Find where the given text appears and provide that cell's center as (x, y) coordinate. 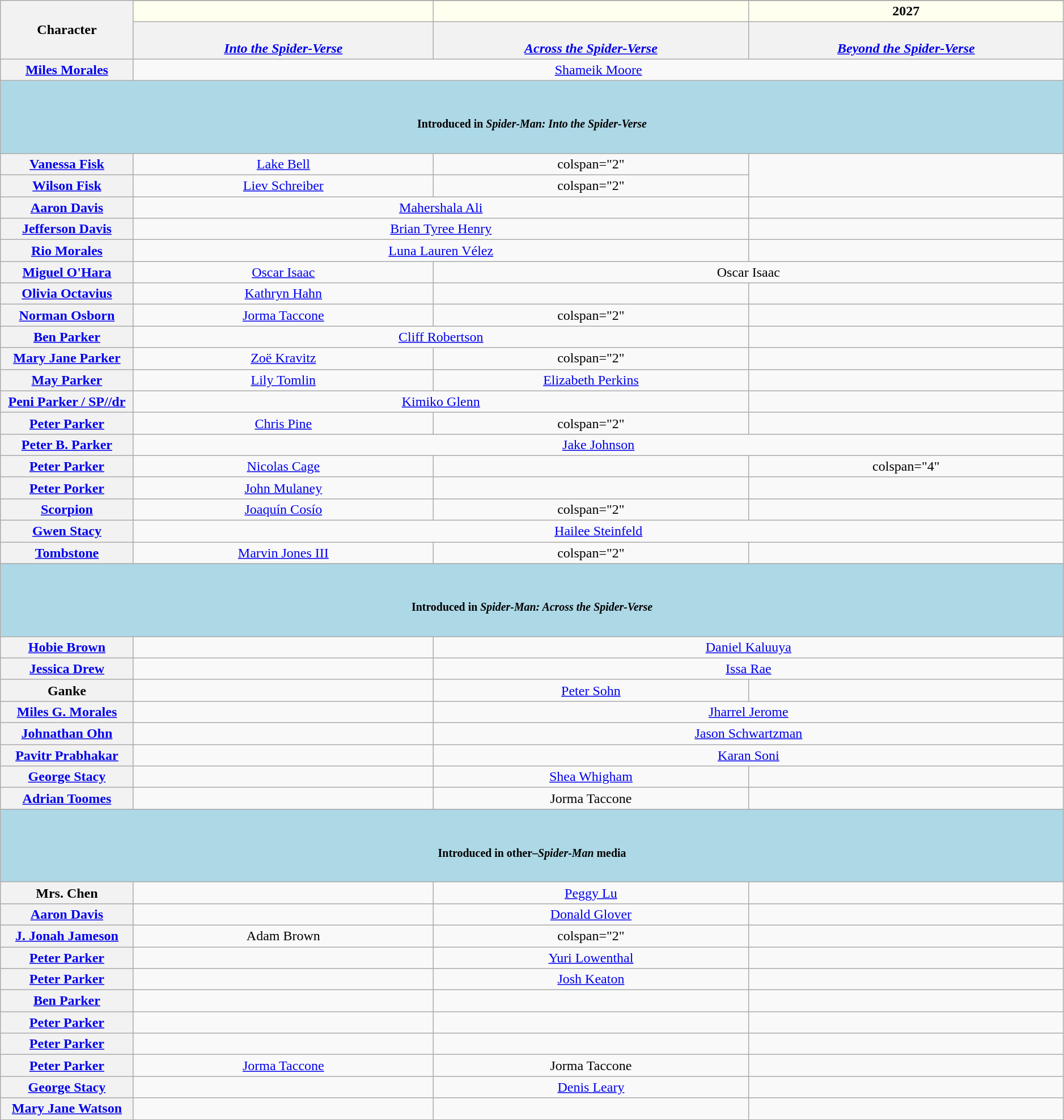
Miguel O'Hara (67, 272)
Rio Morales (67, 251)
Vanessa Fisk (67, 164)
Joaquín Cosío (283, 510)
Kimiko Glenn (441, 401)
Hobie Brown (67, 647)
Issa Rae (749, 669)
Adrian Toomes (67, 798)
Mary Jane Parker (67, 358)
Shea Whigham (591, 777)
Character (67, 29)
Peter Porker (67, 488)
Peter Sohn (591, 690)
Johnathan Ohn (67, 734)
Beyond the Spider-Verse (906, 41)
Wilson Fisk (67, 186)
Adam Brown (283, 936)
Mahershala Ali (441, 208)
Peter B. Parker (67, 445)
J. Jonah Jameson (67, 936)
Yuri Lowenthal (591, 958)
Karan Soni (749, 755)
Jharrel Jerome (749, 712)
May Parker (67, 380)
Jason Schwartzman (749, 734)
Brian Tyree Henry (441, 229)
Pavitr Prabhakar (67, 755)
Jake Johnson (599, 445)
Shameik Moore (599, 70)
Kathryn Hahn (283, 294)
Denis Leary (591, 1087)
Lake Bell (283, 164)
Elizabeth Perkins (591, 380)
Jefferson Davis (67, 229)
Gwen Stacy (67, 531)
Norman Osborn (67, 315)
Tombstone (67, 553)
Zoë Kravitz (283, 358)
Peni Parker / SP//dr (67, 401)
Daniel Kaluuya (749, 647)
Hailee Steinfeld (599, 531)
Chris Pine (283, 423)
Jessica Drew (67, 669)
Nicolas Cage (283, 466)
Peggy Lu (591, 893)
Donald Glover (591, 914)
Marvin Jones III (283, 553)
Lily Tomlin (283, 380)
Introduced in other–Spider-Man media (532, 846)
Olivia Octavius (67, 294)
Mrs. Chen (67, 893)
Cliff Robertson (441, 337)
Josh Keaton (591, 979)
Across the Spider-Verse (591, 41)
Introduced in Spider-Man: Into the Spider-Verse (532, 117)
Introduced in Spider-Man: Across the Spider-Verse (532, 600)
Liev Schreiber (283, 186)
2027 (906, 11)
Miles G. Morales (67, 712)
John Mulaney (283, 488)
Luna Lauren Vélez (441, 251)
Miles Morales (67, 70)
colspan="4" (906, 466)
Into the Spider-Verse (283, 41)
Scorpion (67, 510)
Mary Jane Watson (67, 1109)
Ganke (67, 690)
